Extract the (X, Y) coordinate from the center of the cell holding the provided text.  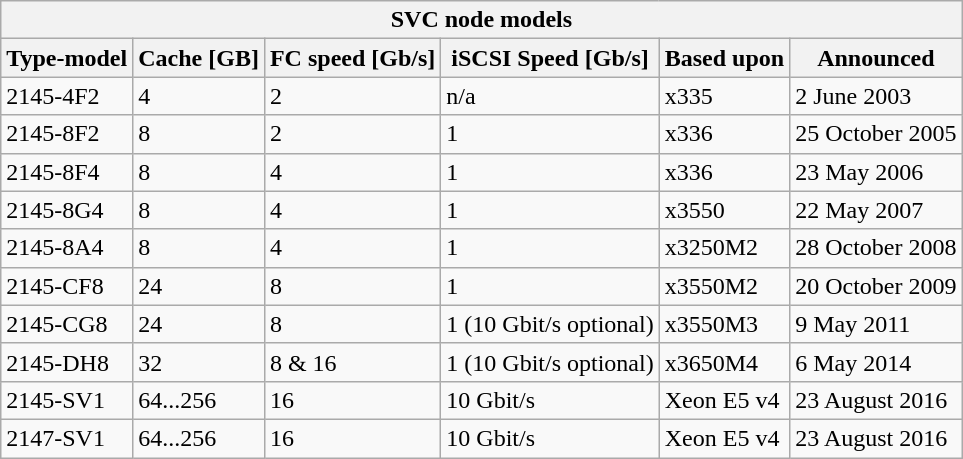
2145-4F2 (67, 96)
iSCSI Speed [Gb/s] (550, 58)
2145-8G4 (67, 210)
2145-DH8 (67, 362)
SVC node models (482, 20)
28 October 2008 (876, 248)
2145-8A4 (67, 248)
6 May 2014 (876, 362)
2 June 2003 (876, 96)
2145-SV1 (67, 400)
25 October 2005 (876, 134)
x3550M3 (724, 324)
23 May 2006 (876, 172)
x335 (724, 96)
22 May 2007 (876, 210)
x3550 (724, 210)
Announced (876, 58)
9 May 2011 (876, 324)
n/a (550, 96)
2147-SV1 (67, 438)
2145-CG8 (67, 324)
2145-CF8 (67, 286)
x3550M2 (724, 286)
Cache [GB] (199, 58)
Based upon (724, 58)
8 & 16 (352, 362)
2145-8F2 (67, 134)
32 (199, 362)
FC speed [Gb/s] (352, 58)
2145-8F4 (67, 172)
x3650M4 (724, 362)
20 October 2009 (876, 286)
Type-model (67, 58)
x3250M2 (724, 248)
